Return the [x, y] coordinate for the center point of the cell that contains the specified text.  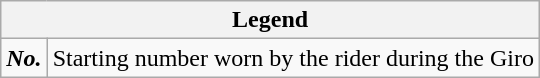
No. [24, 58]
Starting number worn by the rider during the Giro [293, 58]
Legend [270, 20]
